Determine the [X, Y] coordinate at the center of the cell enclosing the given text.  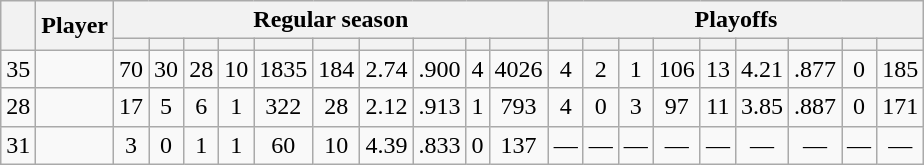
2.12 [386, 107]
30 [166, 69]
.877 [816, 69]
6 [202, 107]
793 [518, 107]
.913 [440, 107]
17 [132, 107]
Player [75, 26]
Playoffs [736, 20]
Regular season [332, 20]
35 [18, 69]
31 [18, 145]
171 [900, 107]
185 [900, 69]
60 [284, 145]
11 [718, 107]
2.74 [386, 69]
2 [600, 69]
.887 [816, 107]
4.21 [762, 69]
.833 [440, 145]
4.39 [386, 145]
1835 [284, 69]
70 [132, 69]
5 [166, 107]
13 [718, 69]
322 [284, 107]
184 [336, 69]
.900 [440, 69]
97 [676, 107]
106 [676, 69]
3.85 [762, 107]
4026 [518, 69]
137 [518, 145]
